Provide the (X, Y) coordinate of the cell's center where the given text is located.  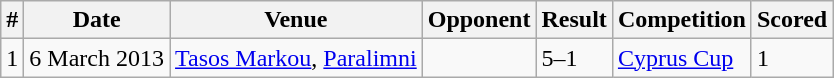
Competition (682, 20)
# (12, 20)
Opponent (479, 20)
Tasos Markou, Paralimni (296, 58)
Date (97, 20)
6 March 2013 (97, 58)
Cyprus Cup (682, 58)
Result (574, 20)
Scored (792, 20)
Venue (296, 20)
5–1 (574, 58)
